Locate the cell with the specified text and output its [x, y] center coordinate. 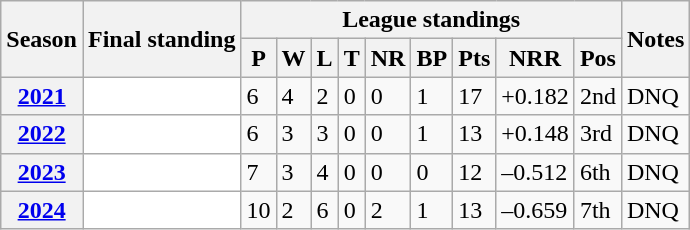
17 [474, 96]
–0.659 [536, 210]
3rd [598, 134]
+0.148 [536, 134]
Notes [655, 39]
2nd [598, 96]
2022 [42, 134]
2024 [42, 210]
2023 [42, 172]
L [324, 58]
League standings [431, 20]
–0.512 [536, 172]
Pts [474, 58]
W [294, 58]
BP [432, 58]
+0.182 [536, 96]
6th [598, 172]
Pos [598, 58]
Final standing [161, 39]
P [258, 58]
2021 [42, 96]
10 [258, 210]
Season [42, 39]
T [352, 58]
7th [598, 210]
NR [388, 58]
NRR [536, 58]
12 [474, 172]
7 [258, 172]
